Scan for the cell matching the given text and deliver its [x, y] coordinate at center. 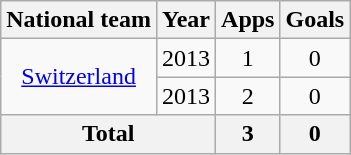
1 [248, 58]
Switzerland [79, 77]
Total [108, 134]
2 [248, 96]
Year [186, 20]
National team [79, 20]
3 [248, 134]
Goals [315, 20]
Apps [248, 20]
